Return the [x, y] coordinate for the center point of the cell that contains the specified text.  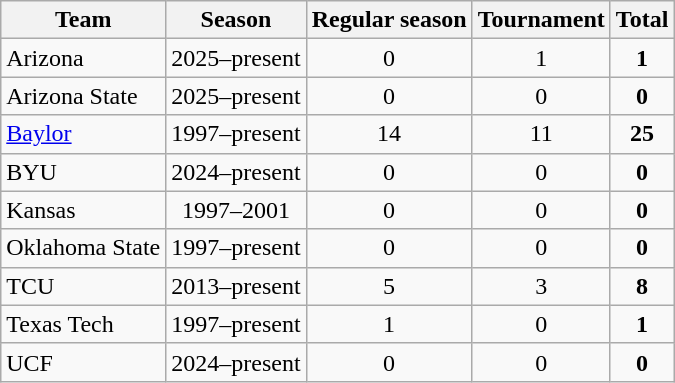
Oklahoma State [84, 248]
Total [642, 20]
8 [642, 286]
2013–present [236, 286]
Kansas [84, 210]
TCU [84, 286]
Arizona State [84, 96]
Tournament [541, 20]
1997–2001 [236, 210]
BYU [84, 172]
Texas Tech [84, 324]
5 [389, 286]
3 [541, 286]
Arizona [84, 58]
Baylor [84, 134]
Regular season [389, 20]
14 [389, 134]
UCF [84, 362]
25 [642, 134]
11 [541, 134]
Season [236, 20]
Team [84, 20]
